Scan for the cell matching the given text and deliver its [x, y] coordinate at center. 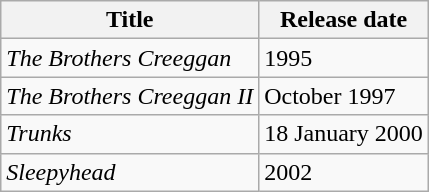
The Brothers Creeggan II [130, 96]
Title [130, 20]
The Brothers Creeggan [130, 58]
1995 [344, 58]
18 January 2000 [344, 134]
2002 [344, 172]
Release date [344, 20]
Trunks [130, 134]
October 1997 [344, 96]
Sleepyhead [130, 172]
